Extract the [X, Y] coordinate from the center of the cell holding the provided text.  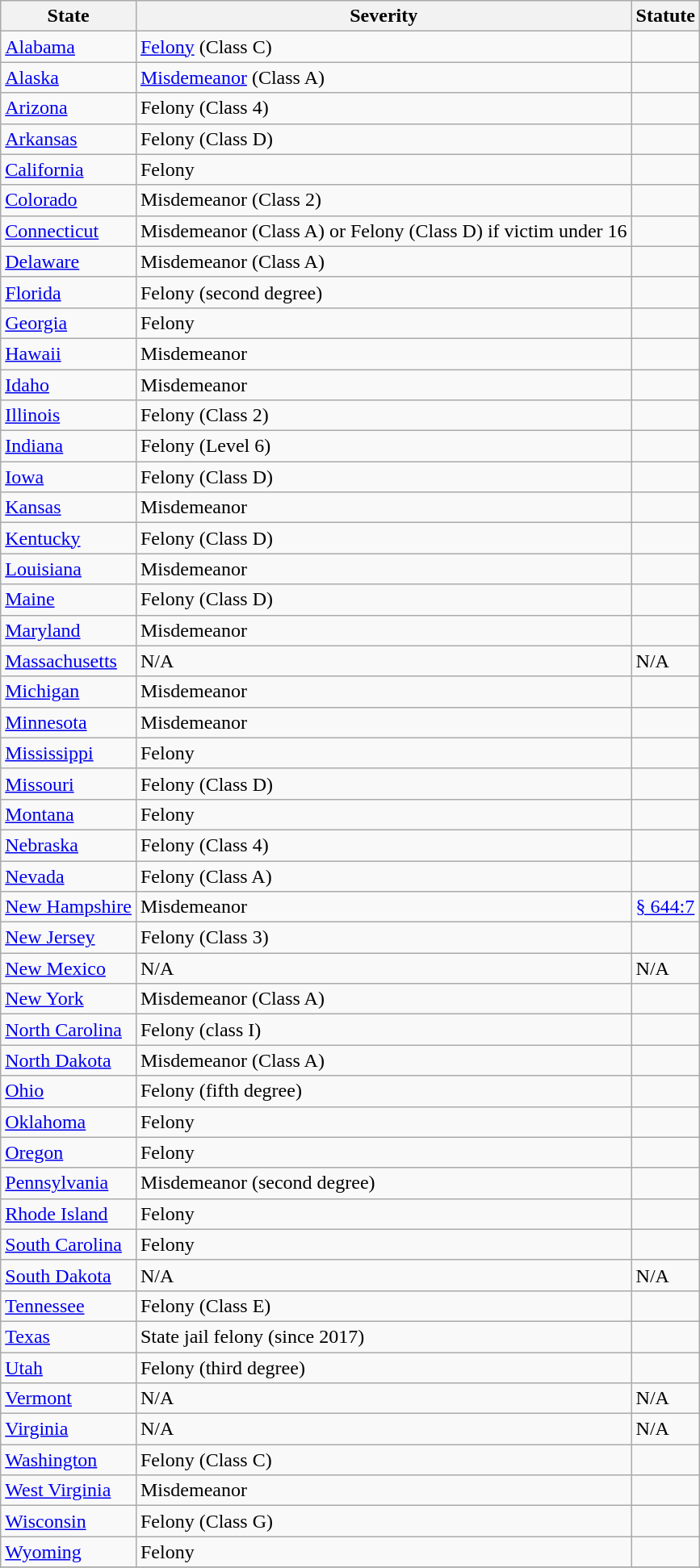
§ 644:7 [665, 907]
Ohio [69, 1091]
Felony (Class 3) [384, 938]
Rhode Island [69, 1214]
Vermont [69, 1399]
New Hampshire [69, 907]
Felony (Class E) [384, 1306]
Mississippi [69, 753]
Maryland [69, 630]
Florida [69, 292]
South Carolina [69, 1244]
Misdemeanor (second degree) [384, 1183]
Severity [384, 16]
Pennsylvania [69, 1183]
Georgia [69, 323]
Oregon [69, 1152]
Indiana [69, 446]
New York [69, 999]
Iowa [69, 477]
Minnesota [69, 722]
State [69, 16]
Felony (third degree) [384, 1368]
Illinois [69, 416]
New Mexico [69, 968]
Missouri [69, 784]
Misdemeanor (Class 2) [384, 200]
North Carolina [69, 1030]
Colorado [69, 200]
California [69, 169]
Wisconsin [69, 1521]
Statute [665, 16]
Felony (fifth degree) [384, 1091]
Virginia [69, 1429]
Misdemeanor (Class A) or Felony (Class D) if victim under 16 [384, 231]
Washington [69, 1460]
Utah [69, 1368]
West Virginia [69, 1491]
Felony (Class 2) [384, 416]
State jail felony (since 2017) [384, 1336]
Felony (Level 6) [384, 446]
Arkansas [69, 139]
Maine [69, 600]
North Dakota [69, 1060]
Oklahoma [69, 1122]
Louisiana [69, 569]
Delaware [69, 261]
Michigan [69, 692]
Massachusetts [69, 661]
Kentucky [69, 538]
Connecticut [69, 231]
Texas [69, 1336]
Nevada [69, 876]
New Jersey [69, 938]
Felony (second degree) [384, 292]
Montana [69, 814]
South Dakota [69, 1275]
Felony (Class A) [384, 876]
Tennessee [69, 1306]
Alabama [69, 47]
Alaska [69, 77]
Nebraska [69, 845]
Idaho [69, 385]
Felony (class I) [384, 1030]
Wyoming [69, 1552]
Felony (Class G) [384, 1521]
Kansas [69, 508]
Arizona [69, 108]
Hawaii [69, 353]
